Return the (x, y) coordinate for the center point of the cell that contains the specified text.  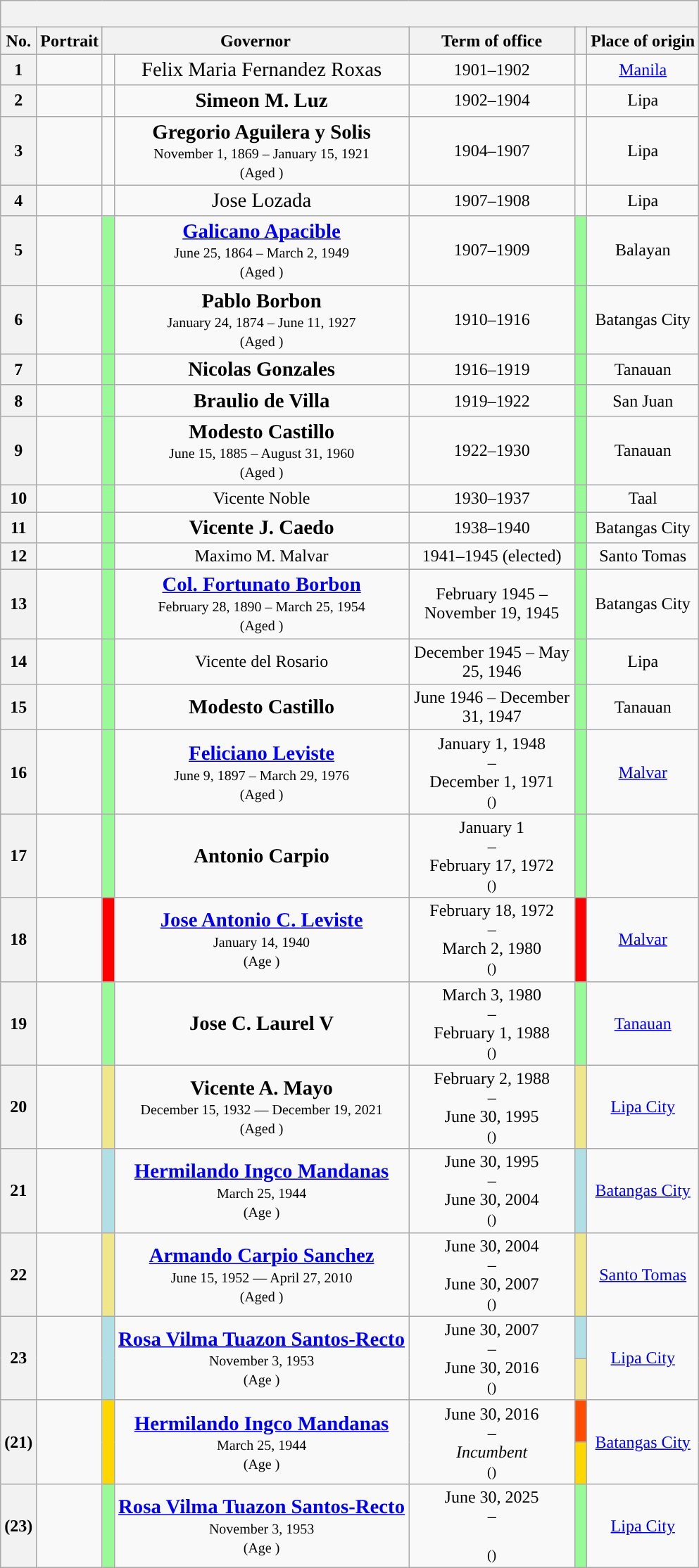
Col. Fortunato BorbonFebruary 28, 1890 – March 25, 1954 (Aged ) (262, 604)
Taal (643, 498)
Vicente del Rosario (262, 661)
June 30, 1995–June 30, 2004 () (492, 1190)
2 (18, 101)
22 (18, 1275)
7 (18, 369)
Vicente Noble (262, 498)
1904–1907 (492, 151)
11 (18, 528)
23 (18, 1358)
Jose Lozada (262, 200)
1941–1945 (elected) (492, 556)
1901–1902 (492, 70)
1907–1909 (492, 250)
Jose Antonio C. LevisteJanuary 14, 1940(Age ) (262, 940)
February 1945 – November 19, 1945 (492, 604)
14 (18, 661)
6 (18, 319)
Maximo M. Malvar (262, 556)
San Juan (643, 400)
8 (18, 400)
1916–1919 (492, 369)
Place of origin (643, 41)
Term of office (492, 41)
Galicano ApacibleJune 25, 1864 – March 2, 1949(Aged ) (262, 250)
21 (18, 1190)
Nicolas Gonzales (262, 369)
20 (18, 1107)
16 (18, 772)
Armando Carpio SanchezJune 15, 1952 — April 27, 2010(Aged ) (262, 1275)
3 (18, 151)
Feliciano LevisteJune 9, 1897 – March 29, 1976(Aged ) (262, 772)
Felix Maria Fernandez Roxas (262, 70)
January 1–February 17, 1972() (492, 855)
17 (18, 855)
February 2, 1988–June 30, 1995() (492, 1107)
Manila (643, 70)
10 (18, 498)
1 (18, 70)
9 (18, 450)
1907–1908 (492, 200)
March 3, 1980–February 1, 1988() (492, 1023)
January 1, 1948–December 1, 1971() (492, 772)
Balayan (643, 250)
5 (18, 250)
Portrait (70, 41)
19 (18, 1023)
Vicente J. Caedo (262, 528)
Jose C. Laurel V (262, 1023)
June 1946 – December 31, 1947 (492, 708)
February 18, 1972–March 2, 1980() (492, 940)
June 30, 2004–June 30, 2007 () (492, 1275)
June 30, 2016–Incumbent () (492, 1442)
1919–1922 (492, 400)
December 1945 – May 25, 1946 (492, 661)
Pablo BorbonJanuary 24, 1874 – June 11, 1927(Aged ) (262, 319)
4 (18, 200)
June 30, 2007–June 30, 2016 () (492, 1358)
1922–1930 (492, 450)
1910–1916 (492, 319)
15 (18, 708)
Braulio de Villa (262, 400)
No. (18, 41)
(23) (18, 1525)
Gregorio Aguilera y Solis November 1, 1869 – January 15, 1921(Aged ) (262, 151)
12 (18, 556)
Modesto Castillo (262, 708)
1938–1940 (492, 528)
Governor (255, 41)
1930–1937 (492, 498)
18 (18, 940)
Antonio Carpio (262, 855)
Vicente A. MayoDecember 15, 1932 — December 19, 2021 (Aged ) (262, 1107)
1902–1904 (492, 101)
13 (18, 604)
Modesto CastilloJune 15, 1885 – August 31, 1960(Aged ) (262, 450)
Simeon M. Luz (262, 101)
(21) (18, 1442)
June 30, 2025–() (492, 1525)
